Locate the cell with the specified text and output its (x, y) center coordinate. 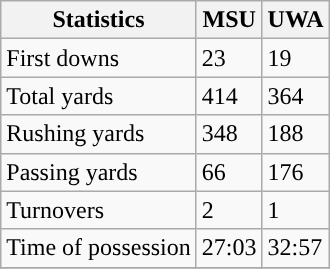
66 (229, 172)
First downs (99, 58)
414 (229, 96)
19 (296, 58)
176 (296, 172)
MSU (229, 20)
Time of possession (99, 248)
27:03 (229, 248)
348 (229, 134)
2 (229, 210)
32:57 (296, 248)
Statistics (99, 20)
23 (229, 58)
1 (296, 210)
Rushing yards (99, 134)
364 (296, 96)
188 (296, 134)
Passing yards (99, 172)
UWA (296, 20)
Turnovers (99, 210)
Total yards (99, 96)
